Return the [x, y] coordinate for the center point of the cell that contains the specified text.  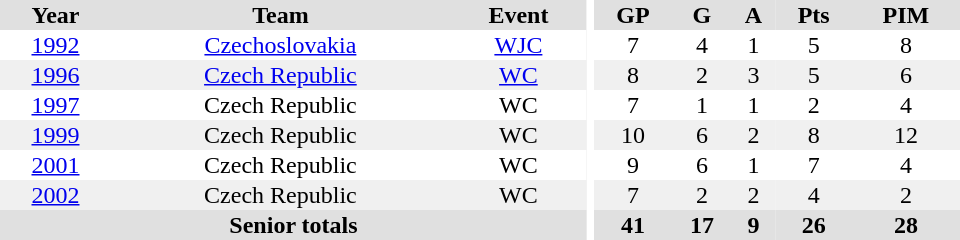
Team [280, 15]
3 [753, 75]
1999 [56, 135]
1997 [56, 105]
Senior totals [294, 225]
12 [906, 135]
Event [518, 15]
Pts [814, 15]
1992 [56, 45]
Czechoslovakia [280, 45]
GP [632, 15]
G [702, 15]
WJC [518, 45]
2001 [56, 165]
26 [814, 225]
2002 [56, 195]
17 [702, 225]
41 [632, 225]
1996 [56, 75]
10 [632, 135]
Year [56, 15]
PIM [906, 15]
A [753, 15]
28 [906, 225]
